Pinpoint the cell where the given text exists, returning its [x, y] midpoint coordinate. 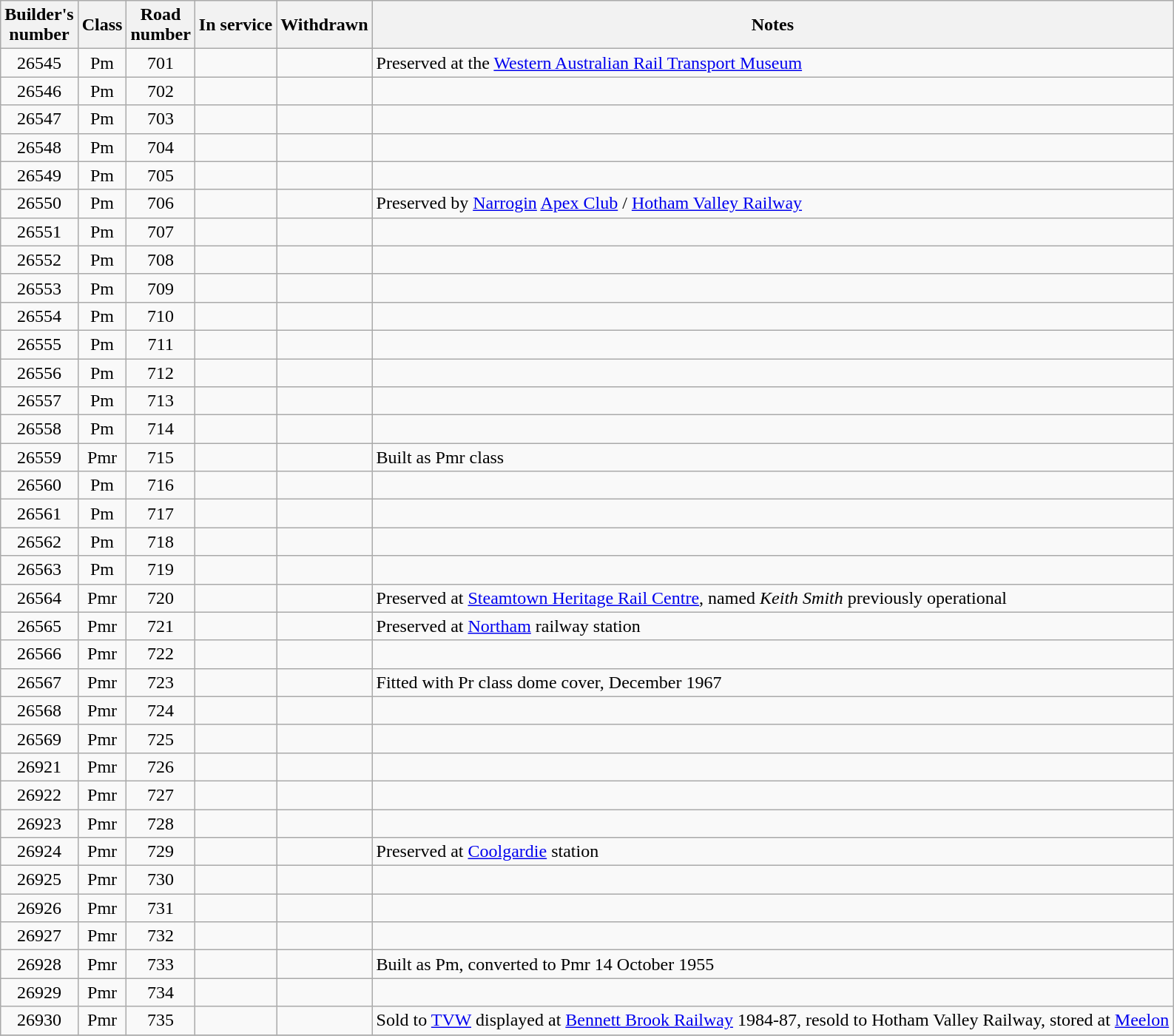
723 [161, 682]
Notes [772, 25]
730 [161, 880]
710 [161, 316]
26558 [39, 429]
26562 [39, 542]
26567 [39, 682]
731 [161, 908]
707 [161, 232]
26559 [39, 457]
Roadnumber [161, 25]
715 [161, 457]
Class [102, 25]
725 [161, 739]
716 [161, 485]
708 [161, 260]
Withdrawn [324, 25]
26551 [39, 232]
732 [161, 936]
721 [161, 626]
733 [161, 964]
26546 [39, 91]
Fitted with Pr class dome cover, December 1967 [772, 682]
713 [161, 401]
26924 [39, 852]
722 [161, 654]
26560 [39, 485]
714 [161, 429]
26925 [39, 880]
26557 [39, 401]
720 [161, 598]
728 [161, 824]
729 [161, 852]
26550 [39, 203]
26549 [39, 175]
717 [161, 514]
735 [161, 1020]
Preserved by Narrogin Apex Club / Hotham Valley Railway [772, 203]
26569 [39, 739]
26553 [39, 288]
701 [161, 63]
705 [161, 175]
26556 [39, 372]
26928 [39, 964]
704 [161, 147]
726 [161, 767]
718 [161, 542]
26921 [39, 767]
26555 [39, 344]
702 [161, 91]
26565 [39, 626]
Builder'snumber [39, 25]
26926 [39, 908]
Preserved at Coolgardie station [772, 852]
26554 [39, 316]
734 [161, 992]
719 [161, 570]
26552 [39, 260]
26929 [39, 992]
727 [161, 795]
26922 [39, 795]
26927 [39, 936]
Sold to TVW displayed at Bennett Brook Railway 1984-87, resold to Hotham Valley Railway, stored at Meelon [772, 1020]
26547 [39, 119]
724 [161, 710]
26561 [39, 514]
706 [161, 203]
Preserved at the Western Australian Rail Transport Museum [772, 63]
712 [161, 372]
26564 [39, 598]
26930 [39, 1020]
26563 [39, 570]
Preserved at Steamtown Heritage Rail Centre, named Keith Smith previously operational [772, 598]
709 [161, 288]
26545 [39, 63]
26568 [39, 710]
Built as Pmr class [772, 457]
711 [161, 344]
26923 [39, 824]
703 [161, 119]
Preserved at Northam railway station [772, 626]
Built as Pm, converted to Pmr 14 October 1955 [772, 964]
26566 [39, 654]
26548 [39, 147]
In service [235, 25]
